Return [X, Y] of the center of cell containing provided text 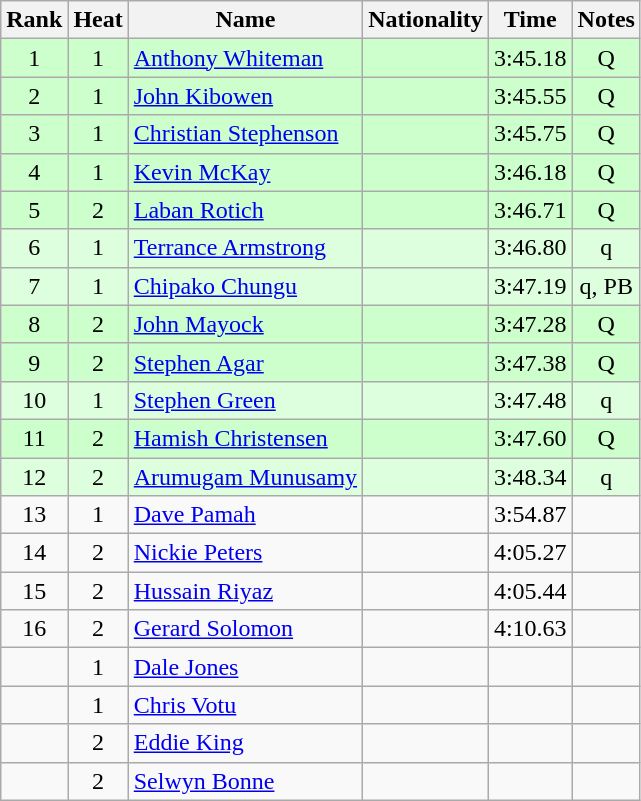
3:48.34 [530, 477]
Hamish Christensen [245, 438]
3:45.18 [530, 58]
Nationality [426, 20]
3:54.87 [530, 515]
Chipako Chungu [245, 286]
Stephen Green [245, 400]
Name [245, 20]
3:46.18 [530, 172]
4:05.44 [530, 591]
9 [34, 362]
Time [530, 20]
3:47.60 [530, 438]
3:45.75 [530, 134]
3:46.80 [530, 248]
Nickie Peters [245, 553]
4 [34, 172]
Gerard Solomon [245, 629]
Christian Stephenson [245, 134]
Eddie King [245, 743]
3:45.55 [530, 96]
6 [34, 248]
Dale Jones [245, 667]
Stephen Agar [245, 362]
Terrance Armstrong [245, 248]
3:47.19 [530, 286]
Hussain Riyaz [245, 591]
3:47.28 [530, 324]
3 [34, 134]
q, PB [606, 286]
12 [34, 477]
Dave Pamah [245, 515]
14 [34, 553]
Kevin McKay [245, 172]
3:47.38 [530, 362]
11 [34, 438]
4:05.27 [530, 553]
10 [34, 400]
Anthony Whiteman [245, 58]
3:47.48 [530, 400]
3:46.71 [530, 210]
Notes [606, 20]
John Mayock [245, 324]
Rank [34, 20]
8 [34, 324]
Heat [98, 20]
16 [34, 629]
Selwyn Bonne [245, 781]
Arumugam Munusamy [245, 477]
Chris Votu [245, 705]
John Kibowen [245, 96]
5 [34, 210]
4:10.63 [530, 629]
15 [34, 591]
7 [34, 286]
13 [34, 515]
Laban Rotich [245, 210]
